Provide the [X, Y] coordinate of the cell's center where the given text is located.  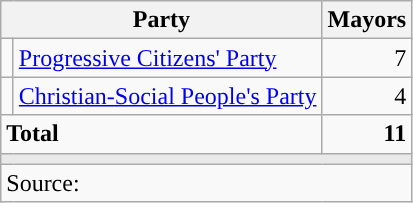
Mayors [367, 20]
Christian-Social People's Party [168, 96]
4 [367, 96]
Source: [206, 183]
7 [367, 58]
Progressive Citizens' Party [168, 58]
11 [367, 134]
Party [162, 20]
Total [162, 134]
